Return (x, y) of the center of cell containing provided text 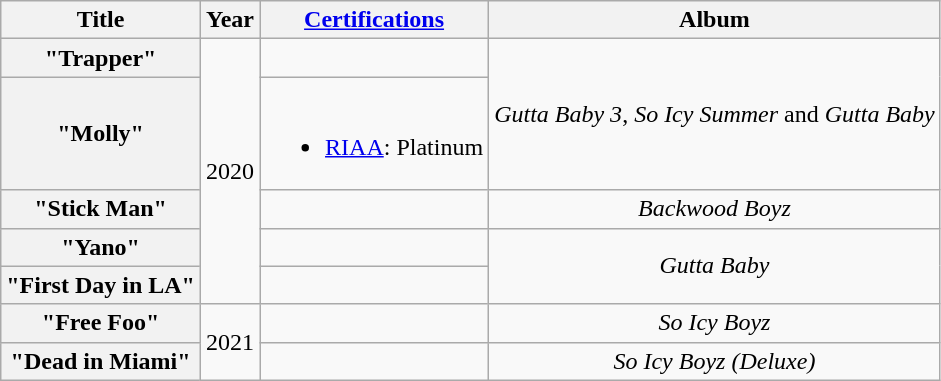
2021 (230, 342)
Backwood Boyz (715, 209)
So Icy Boyz (Deluxe) (715, 361)
"Free Foo" (101, 323)
"Stick Man" (101, 209)
"Molly" (101, 134)
So Icy Boyz (715, 323)
2020 (230, 172)
"Dead in Miami" (101, 361)
RIAA: Platinum (374, 134)
Title (101, 20)
"Yano" (101, 247)
"First Day in LA" (101, 285)
Certifications (374, 20)
Album (715, 20)
Gutta Baby 3, So Icy Summer and Gutta Baby (715, 114)
Gutta Baby (715, 266)
"Trapper" (101, 58)
Year (230, 20)
